Extract the (x, y) coordinate from the center of the cell holding the provided text.  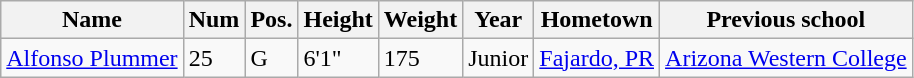
Year (498, 20)
6'1" (338, 58)
Num (214, 20)
Previous school (786, 20)
G (272, 58)
Fajardo, PR (597, 58)
Weight (420, 20)
Name (92, 20)
Pos. (272, 20)
175 (420, 58)
Arizona Western College (786, 58)
Junior (498, 58)
Alfonso Plummer (92, 58)
Hometown (597, 20)
25 (214, 58)
Height (338, 20)
